Pinpoint the cell where the given text exists, returning its (X, Y) midpoint coordinate. 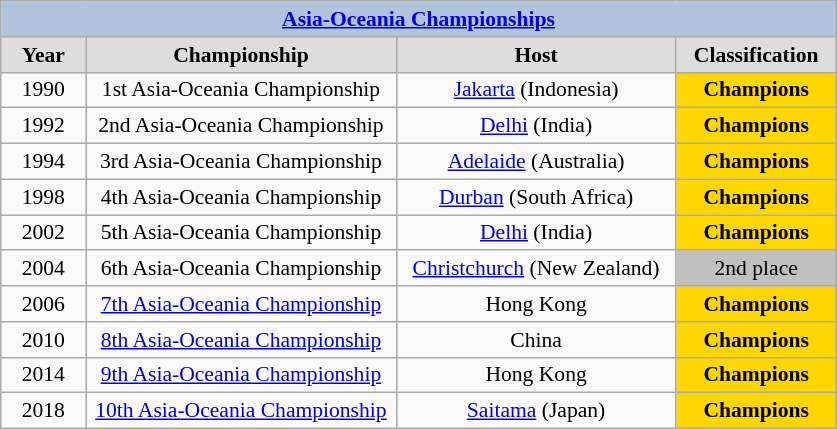
Classification (756, 55)
Year (44, 55)
1994 (44, 162)
Durban (South Africa) (536, 197)
2nd Asia-Oceania Championship (241, 126)
1992 (44, 126)
7th Asia-Oceania Championship (241, 304)
2018 (44, 411)
Host (536, 55)
Jakarta (Indonesia) (536, 90)
Asia-Oceania Championships (419, 19)
6th Asia-Oceania Championship (241, 269)
9th Asia-Oceania Championship (241, 375)
Championship (241, 55)
10th Asia-Oceania Championship (241, 411)
Christchurch (New Zealand) (536, 269)
5th Asia-Oceania Championship (241, 233)
1st Asia-Oceania Championship (241, 90)
2004 (44, 269)
2002 (44, 233)
4th Asia-Oceania Championship (241, 197)
China (536, 340)
2010 (44, 340)
1990 (44, 90)
3rd Asia-Oceania Championship (241, 162)
2014 (44, 375)
Saitama (Japan) (536, 411)
2006 (44, 304)
2nd place (756, 269)
1998 (44, 197)
8th Asia-Oceania Championship (241, 340)
Adelaide (Australia) (536, 162)
